For the text-containing cell, return its midpoint in [x, y] coordinate format. 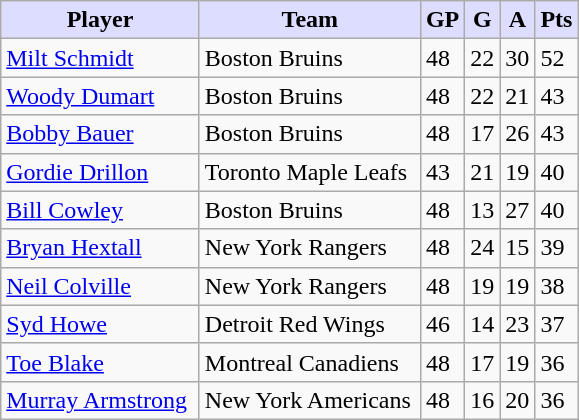
14 [482, 324]
Bobby Bauer [100, 134]
37 [556, 324]
Syd Howe [100, 324]
Woody Dumart [100, 96]
24 [482, 248]
Detroit Red Wings [310, 324]
20 [518, 400]
Montreal Canadiens [310, 362]
13 [482, 210]
New York Americans [310, 400]
39 [556, 248]
Gordie Drillon [100, 172]
15 [518, 248]
Toronto Maple Leafs [310, 172]
Milt Schmidt [100, 58]
Team [310, 20]
23 [518, 324]
Bill Cowley [100, 210]
26 [518, 134]
52 [556, 58]
A [518, 20]
Bryan Hextall [100, 248]
Neil Colville [100, 286]
Pts [556, 20]
Player [100, 20]
G [482, 20]
38 [556, 286]
Toe Blake [100, 362]
16 [482, 400]
GP [442, 20]
46 [442, 324]
30 [518, 58]
27 [518, 210]
Murray Armstrong [100, 400]
